Extract the (x, y) coordinate from the center of the cell holding the provided text.  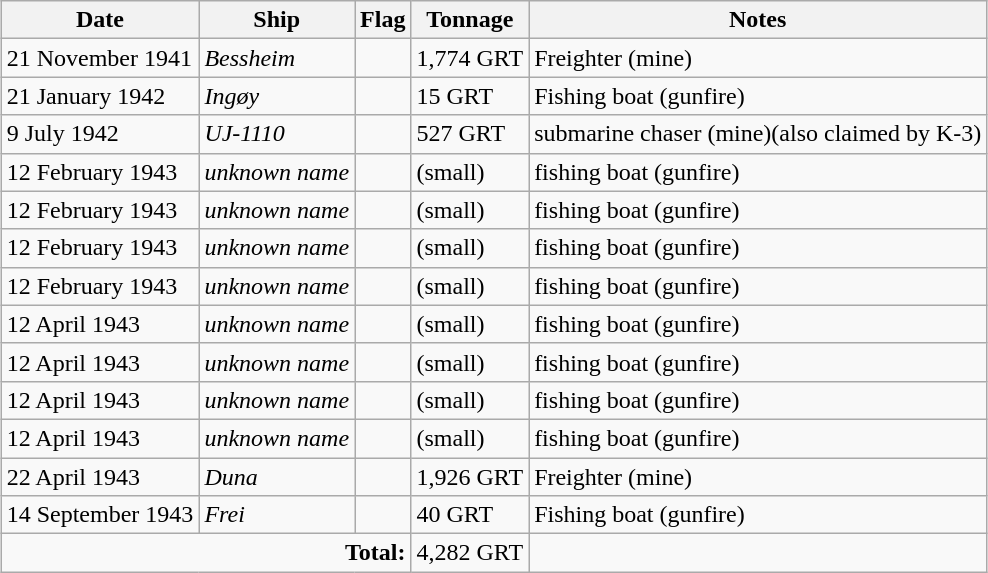
14 September 1943 (100, 515)
Date (100, 20)
Ingøy (277, 96)
Tonnage (470, 20)
Duna (277, 477)
21 January 1942 (100, 96)
527 GRT (470, 134)
Total: (206, 553)
Flag (383, 20)
UJ-1110 (277, 134)
15 GRT (470, 96)
Frei (277, 515)
1,774 GRT (470, 58)
Bessheim (277, 58)
4,282 GRT (470, 553)
40 GRT (470, 515)
1,926 GRT (470, 477)
Notes (758, 20)
Ship (277, 20)
submarine chaser (mine)(also claimed by K-3) (758, 134)
9 July 1942 (100, 134)
22 April 1943 (100, 477)
21 November 1941 (100, 58)
